Find where the given text appears and provide that cell's center as [x, y] coordinate. 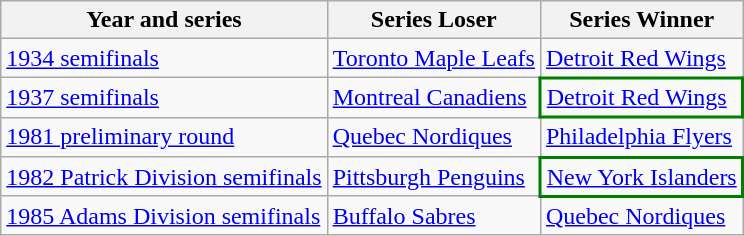
Pittsburgh Penguins [434, 177]
1981 preliminary round [164, 137]
Toronto Maple Leafs [434, 58]
Series Loser [434, 20]
New York Islanders [642, 177]
Philadelphia Flyers [642, 137]
1934 semifinals [164, 58]
1985 Adams Division semifinals [164, 216]
Montreal Canadiens [434, 98]
Year and series [164, 20]
1982 Patrick Division semifinals [164, 177]
Buffalo Sabres [434, 216]
Series Winner [642, 20]
1937 semifinals [164, 98]
